Scan for the cell matching the given text and deliver its (x, y) coordinate at center. 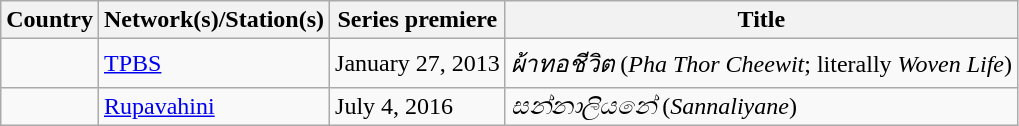
සන්නාලියනේ (Sannaliyane) (761, 106)
Title (761, 20)
Series premiere (418, 20)
Rupavahini (214, 106)
TPBS (214, 64)
January 27, 2013 (418, 64)
Network(s)/Station(s) (214, 20)
Country (50, 20)
ผ้าทอชีวิต (Pha Thor Cheewit; literally Woven Life) (761, 64)
July 4, 2016 (418, 106)
